Provide the (x, y) coordinate of the cell's center where the given text is located.  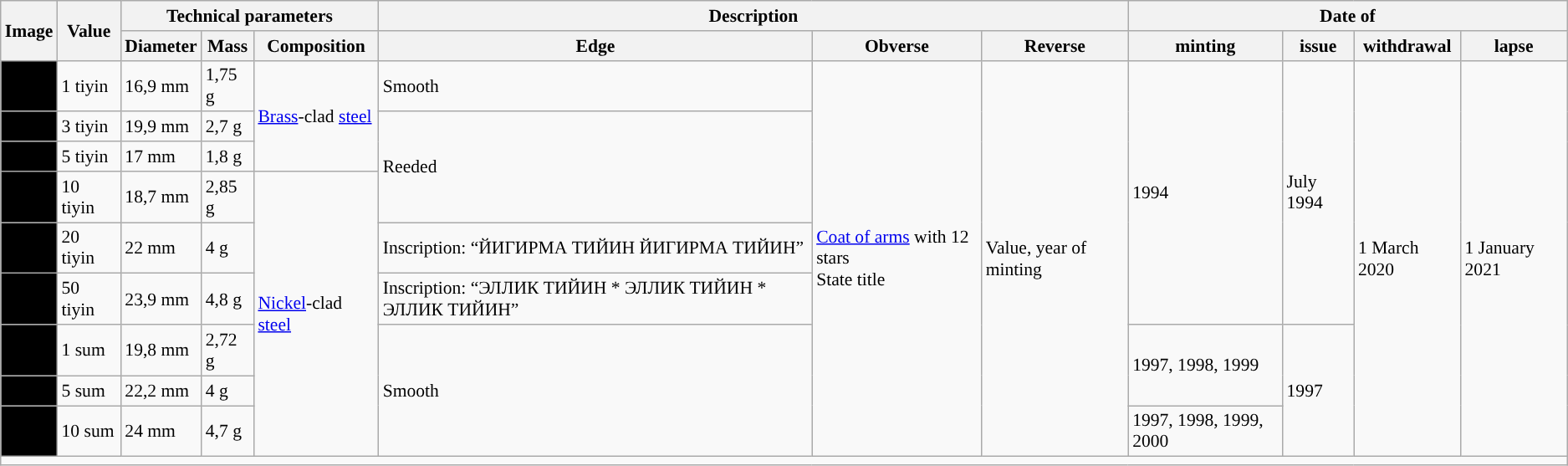
2,85 g (227, 197)
19,9 mm (161, 127)
24 mm (161, 432)
Description (753, 16)
Composition (316, 46)
1 sum (89, 350)
3 tiyin (89, 127)
22 mm (161, 248)
1,8 g (227, 156)
2,7 g (227, 127)
July 1994 (1318, 192)
1 January 2021 (1514, 259)
Value (89, 30)
Edge (595, 46)
Value, year of minting (1055, 259)
Nickel-clad steel (316, 315)
Image (29, 30)
issue (1318, 46)
1997, 1998, 1999, 2000 (1205, 432)
Reeded (595, 167)
10 tiyin (89, 197)
Inscription: “ЭЛЛИК ТИЙИН * ЭЛЛИК ТИЙИН * ЭЛЛИК ТИЙИН” (595, 300)
Technical parameters (249, 16)
Diameter (161, 46)
Coat of arms with 12 starsState title (896, 259)
Obverse (896, 46)
18,7 mm (161, 197)
50 tiyin (89, 300)
minting (1205, 46)
Reverse (1055, 46)
10 sum (89, 432)
17 mm (161, 156)
Mass (227, 46)
2,72 g (227, 350)
1997, 1998, 1999 (1205, 365)
1,75 g (227, 85)
1 March 2020 (1407, 259)
withdrawal (1407, 46)
20 tiyin (89, 248)
5 sum (89, 391)
19,8 mm (161, 350)
1997 (1318, 391)
16,9 mm (161, 85)
Date of (1348, 16)
4,7 g (227, 432)
4,8 g (227, 300)
lapse (1514, 46)
23,9 mm (161, 300)
5 tiyin (89, 156)
1994 (1205, 192)
Brass-clad steel (316, 115)
Inscription: “ЙИГИРМА ТИЙИН ЙИГИРМА ТИЙИН” (595, 248)
1 tiyin (89, 85)
22,2 mm (161, 391)
